Locate the cell with the specified text and output its [X, Y] center coordinate. 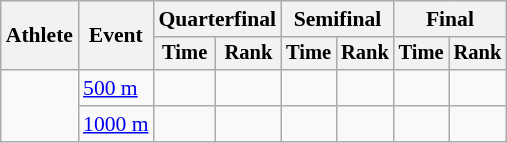
Quarterfinal [218, 19]
1000 m [116, 124]
Final [450, 19]
Athlete [40, 36]
Semifinal [337, 19]
500 m [116, 88]
Event [116, 36]
